Scan for the cell matching the given text and deliver its [x, y] coordinate at center. 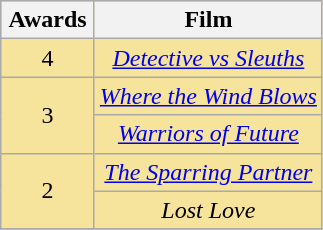
Awards [48, 20]
Film [208, 20]
The Sparring Partner [208, 172]
Detective vs Sleuths [208, 58]
Lost Love [208, 210]
2 [48, 191]
3 [48, 115]
4 [48, 58]
Warriors of Future [208, 134]
Where the Wind Blows [208, 96]
